Return the (X, Y) coordinate for the center point of the cell that contains the specified text.  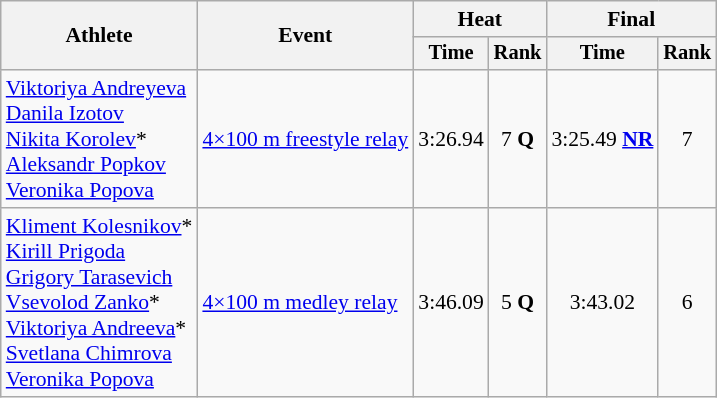
Heat (480, 19)
3:46.09 (450, 302)
Final (631, 19)
3:25.49 NR (602, 139)
Viktoriya AndreyevaDanila IzotovNikita Korolev*Aleksandr PopkovVeronika Popova (100, 139)
5 Q (518, 302)
4×100 m freestyle relay (305, 139)
7 (687, 139)
3:43.02 (602, 302)
4×100 m medley relay (305, 302)
Athlete (100, 36)
Kliment Kolesnikov*Kirill PrigodaGrigory TarasevichVsevolod Zanko*Viktoriya Andreeva*Svetlana ChimrovaVeronika Popova (100, 302)
7 Q (518, 139)
3:26.94 (450, 139)
Event (305, 36)
6 (687, 302)
